Identify which cell holds the provided text, then report its [x, y] central coordinate. 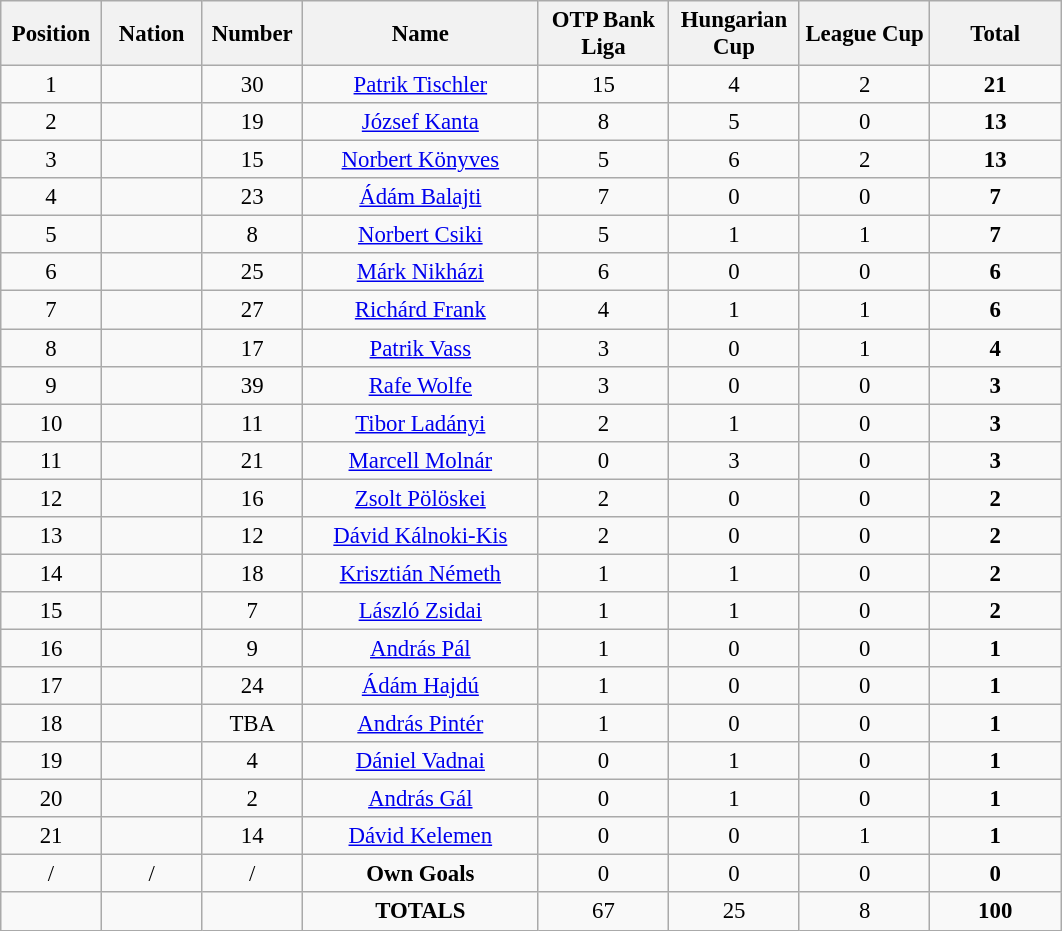
Marcell Molnár [421, 460]
Patrik Tischler [421, 85]
100 [996, 912]
10 [52, 423]
24 [252, 686]
Total [996, 34]
Number [252, 34]
Krisztián Németh [421, 573]
TOTALS [421, 912]
Hungarian Cup [734, 34]
Richárd Frank [421, 310]
20 [52, 799]
Norbert Könyves [421, 160]
András Gál [421, 799]
Position [52, 34]
Dávid Kelemen [421, 836]
Dávid Kálnoki-Kis [421, 536]
László Zsidai [421, 611]
27 [252, 310]
67 [604, 912]
Rafe Wolfe [421, 385]
Dániel Vadnai [421, 761]
23 [252, 197]
TBA [252, 724]
Tibor Ladányi [421, 423]
League Cup [864, 34]
András Pintér [421, 724]
OTP Bank Liga [604, 34]
Márk Nikházi [421, 273]
Name [421, 34]
Own Goals [421, 874]
30 [252, 85]
Ádám Balajti [421, 197]
András Pál [421, 648]
Patrik Vass [421, 348]
Norbert Csiki [421, 235]
Zsolt Pölöskei [421, 498]
39 [252, 385]
Ádám Hajdú [421, 686]
Nation [152, 34]
József Kanta [421, 122]
